Provide the (X, Y) coordinate of the cell's center where the given text is located.  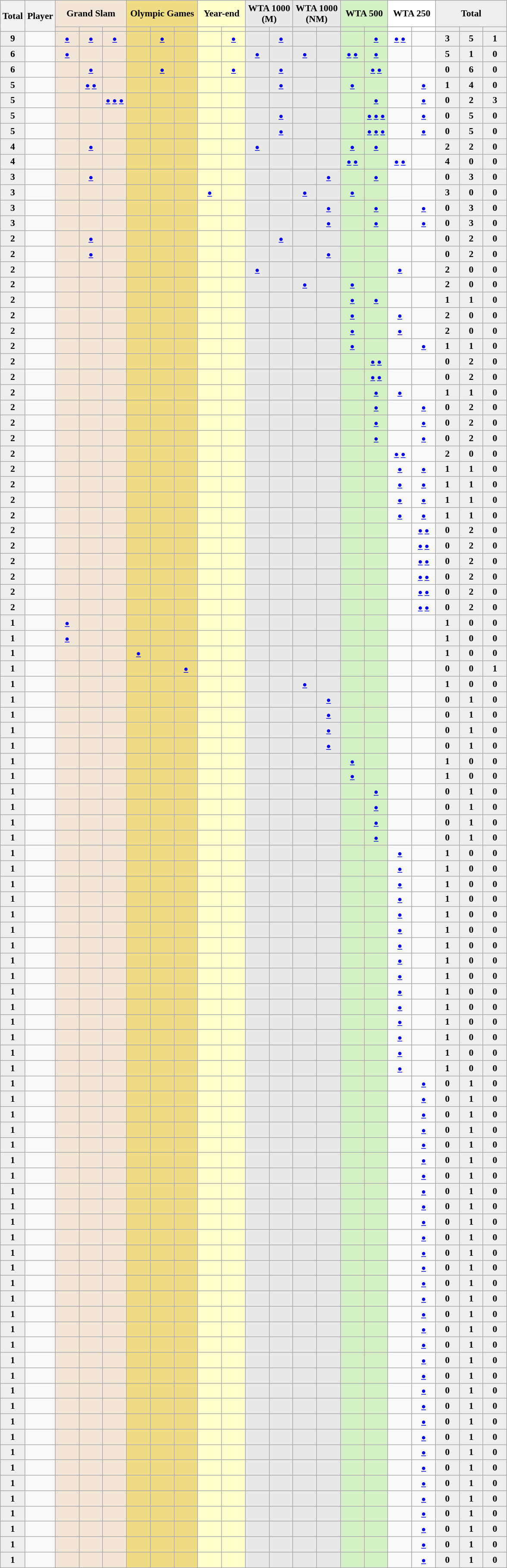
WTA 500 (364, 14)
Player (40, 16)
Grand Slam (91, 14)
WTA 250 (412, 14)
Year-end (222, 14)
WTA 1000 (NM) (316, 14)
WTA 1000 (M) (269, 14)
Olympic Games (162, 14)
9 (13, 39)
